Output the (X, Y) coordinate of the center of the cell containing the given text.  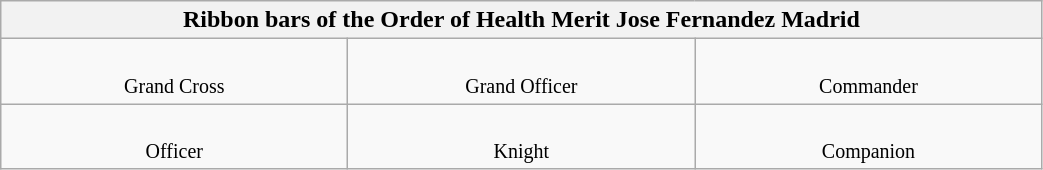
Commander (868, 72)
Knight (522, 136)
Companion (868, 136)
Grand Cross (174, 72)
Officer (174, 136)
Ribbon bars of the Order of Health Merit Jose Fernandez Madrid (522, 20)
Grand Officer (522, 72)
